Return [X, Y] of the center of cell containing provided text 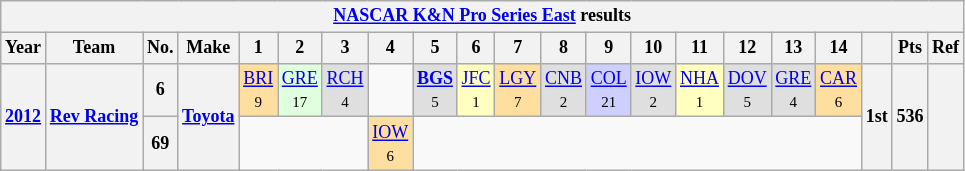
2012 [24, 116]
Make [208, 48]
13 [794, 48]
8 [564, 48]
NASCAR K&N Pro Series East results [482, 16]
BRI9 [258, 90]
9 [608, 48]
IOW6 [390, 144]
Toyota [208, 116]
69 [160, 144]
COL21 [608, 90]
4 [390, 48]
Ref [946, 48]
1 [258, 48]
DOV5 [747, 90]
NHA1 [700, 90]
GRE17 [300, 90]
2 [300, 48]
No. [160, 48]
Rev Racing [94, 116]
Year [24, 48]
LGY7 [518, 90]
CAR6 [839, 90]
Pts [910, 48]
14 [839, 48]
10 [654, 48]
1st [876, 116]
5 [436, 48]
JFC1 [476, 90]
IOW2 [654, 90]
536 [910, 116]
7 [518, 48]
CNB2 [564, 90]
RCH4 [345, 90]
12 [747, 48]
3 [345, 48]
GRE4 [794, 90]
11 [700, 48]
BGS5 [436, 90]
Team [94, 48]
